Identify which cell holds the provided text, then report its (x, y) central coordinate. 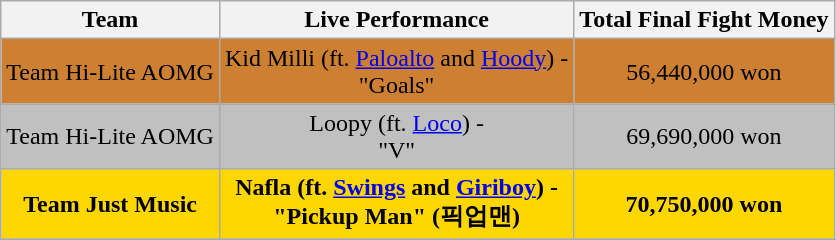
56,440,000 won (704, 72)
Kid Milli (ft. Paloalto and Hoody) - "Goals" (396, 72)
Loopy (ft. Loco) - "V" (396, 136)
Team Just Music (110, 204)
70,750,000 won (704, 204)
69,690,000 won (704, 136)
Live Performance (396, 20)
Team (110, 20)
Nafla (ft. Swings and Giriboy) - "Pickup Man" (픽업맨) (396, 204)
Total Final Fight Money (704, 20)
